Output the [X, Y] coordinate of the center of the cell containing the given text.  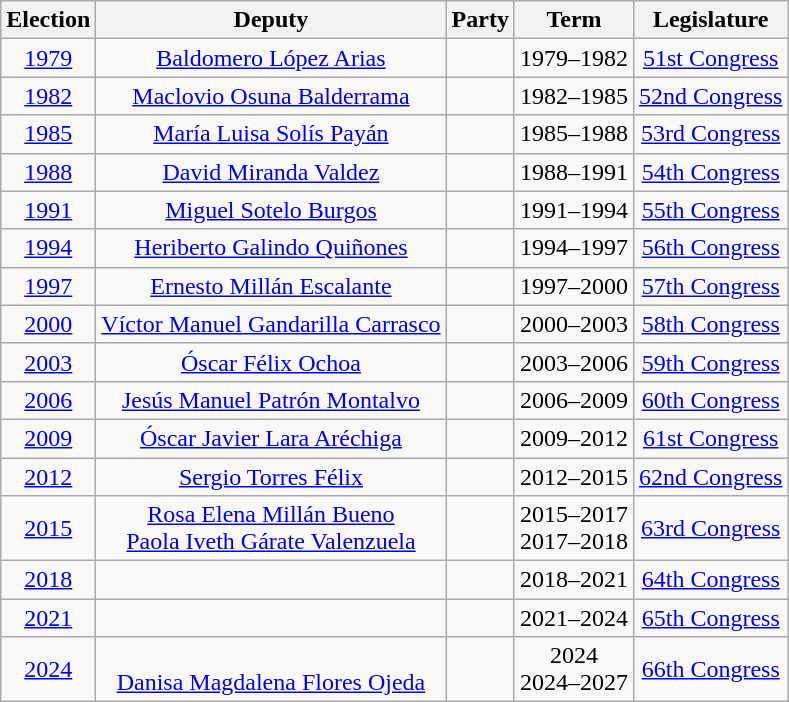
2003–2006 [574, 362]
1988 [48, 172]
1988–1991 [574, 172]
2021 [48, 618]
Ernesto Millán Escalante [271, 286]
20242024–2027 [574, 670]
2000–2003 [574, 324]
66th Congress [711, 670]
1994–1997 [574, 248]
58th Congress [711, 324]
1979 [48, 58]
Víctor Manuel Gandarilla Carrasco [271, 324]
1979–1982 [574, 58]
56th Congress [711, 248]
Rosa Elena Millán BuenoPaola Iveth Gárate Valenzuela [271, 528]
Heriberto Galindo Quiñones [271, 248]
1994 [48, 248]
2012–2015 [574, 477]
Deputy [271, 20]
1985–1988 [574, 134]
Danisa Magdalena Flores Ojeda [271, 670]
Óscar Javier Lara Aréchiga [271, 438]
2000 [48, 324]
57th Congress [711, 286]
51st Congress [711, 58]
2021–2024 [574, 618]
Maclovio Osuna Balderrama [271, 96]
Jesús Manuel Patrón Montalvo [271, 400]
63rd Congress [711, 528]
María Luisa Solís Payán [271, 134]
2009–2012 [574, 438]
Term [574, 20]
Party [480, 20]
Óscar Félix Ochoa [271, 362]
1982–1985 [574, 96]
David Miranda Valdez [271, 172]
55th Congress [711, 210]
1982 [48, 96]
1997–2000 [574, 286]
62nd Congress [711, 477]
1985 [48, 134]
54th Congress [711, 172]
61st Congress [711, 438]
2012 [48, 477]
60th Congress [711, 400]
2018–2021 [574, 580]
53rd Congress [711, 134]
52nd Congress [711, 96]
Miguel Sotelo Burgos [271, 210]
64th Congress [711, 580]
2024 [48, 670]
Legislature [711, 20]
59th Congress [711, 362]
Baldomero López Arias [271, 58]
1991–1994 [574, 210]
Election [48, 20]
2015–20172017–2018 [574, 528]
2009 [48, 438]
Sergio Torres Félix [271, 477]
2006 [48, 400]
2006–2009 [574, 400]
1991 [48, 210]
2018 [48, 580]
2015 [48, 528]
65th Congress [711, 618]
2003 [48, 362]
1997 [48, 286]
